Identify which cell holds the provided text, then report its [x, y] central coordinate. 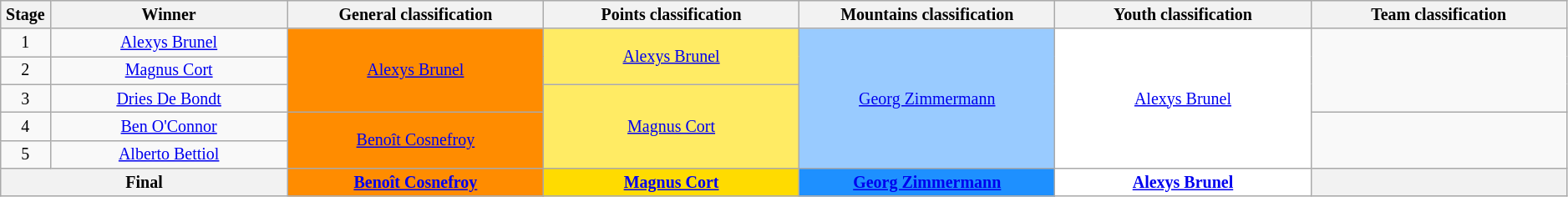
General classification [415, 15]
1 [25, 43]
Dries De Bondt [169, 98]
3 [25, 98]
2 [25, 70]
Alberto Bettiol [169, 154]
Youth classification [1183, 15]
Winner [169, 15]
5 [25, 154]
Final [145, 182]
Points classification [671, 15]
Mountains classification [927, 15]
Ben O'Connor [169, 127]
Stage [25, 15]
4 [25, 127]
Team classification [1439, 15]
